Capture the cell that displays the provided text and extract its (x, y) central coordinate. 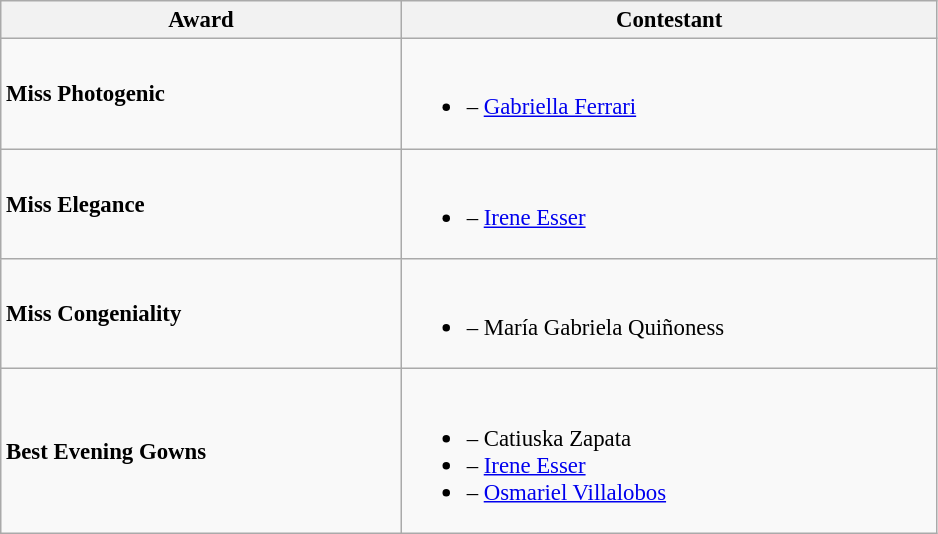
– María Gabriela Quiñoness (669, 314)
Contestant (669, 20)
Miss Photogenic (202, 94)
Award (202, 20)
– Irene Esser (669, 204)
Best Evening Gowns (202, 451)
Miss Congeniality (202, 314)
Miss Elegance (202, 204)
– Gabriella Ferrari (669, 94)
– Catiuska Zapata – Irene Esser – Osmariel Villalobos (669, 451)
